Output the [x, y] coordinate of the center of the cell containing the given text.  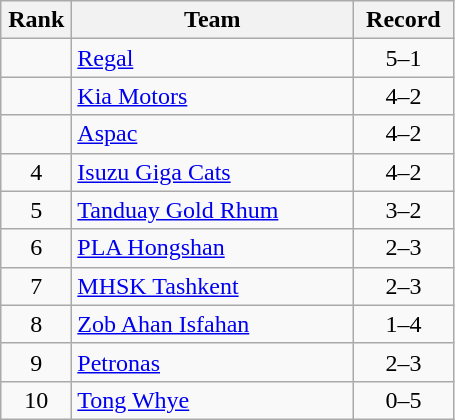
3–2 [404, 210]
0–5 [404, 400]
9 [36, 362]
Isuzu Giga Cats [212, 172]
Rank [36, 20]
10 [36, 400]
MHSK Tashkent [212, 286]
Petronas [212, 362]
PLA Hongshan [212, 248]
Record [404, 20]
Team [212, 20]
5 [36, 210]
1–4 [404, 324]
4 [36, 172]
Tong Whye [212, 400]
5–1 [404, 58]
Zob Ahan Isfahan [212, 324]
Regal [212, 58]
Kia Motors [212, 96]
8 [36, 324]
Tanduay Gold Rhum [212, 210]
7 [36, 286]
6 [36, 248]
Aspac [212, 134]
